Capture the cell that displays the provided text and extract its [x, y] central coordinate. 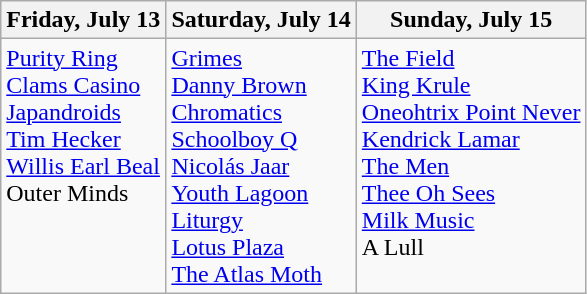
Friday, July 13 [84, 20]
Purity RingClams CasinoJapandroidsTim HeckerWillis Earl BealOuter Minds [84, 166]
GrimesDanny BrownChromaticsSchoolboy QNicolás JaarYouth LagoonLiturgyLotus PlazaThe Atlas Moth [261, 166]
The FieldKing KruleOneohtrix Point NeverKendrick LamarThe MenThee Oh SeesMilk MusicA Lull [471, 166]
Sunday, July 15 [471, 20]
Saturday, July 14 [261, 20]
